Find where the given text appears and provide that cell's center as [x, y] coordinate. 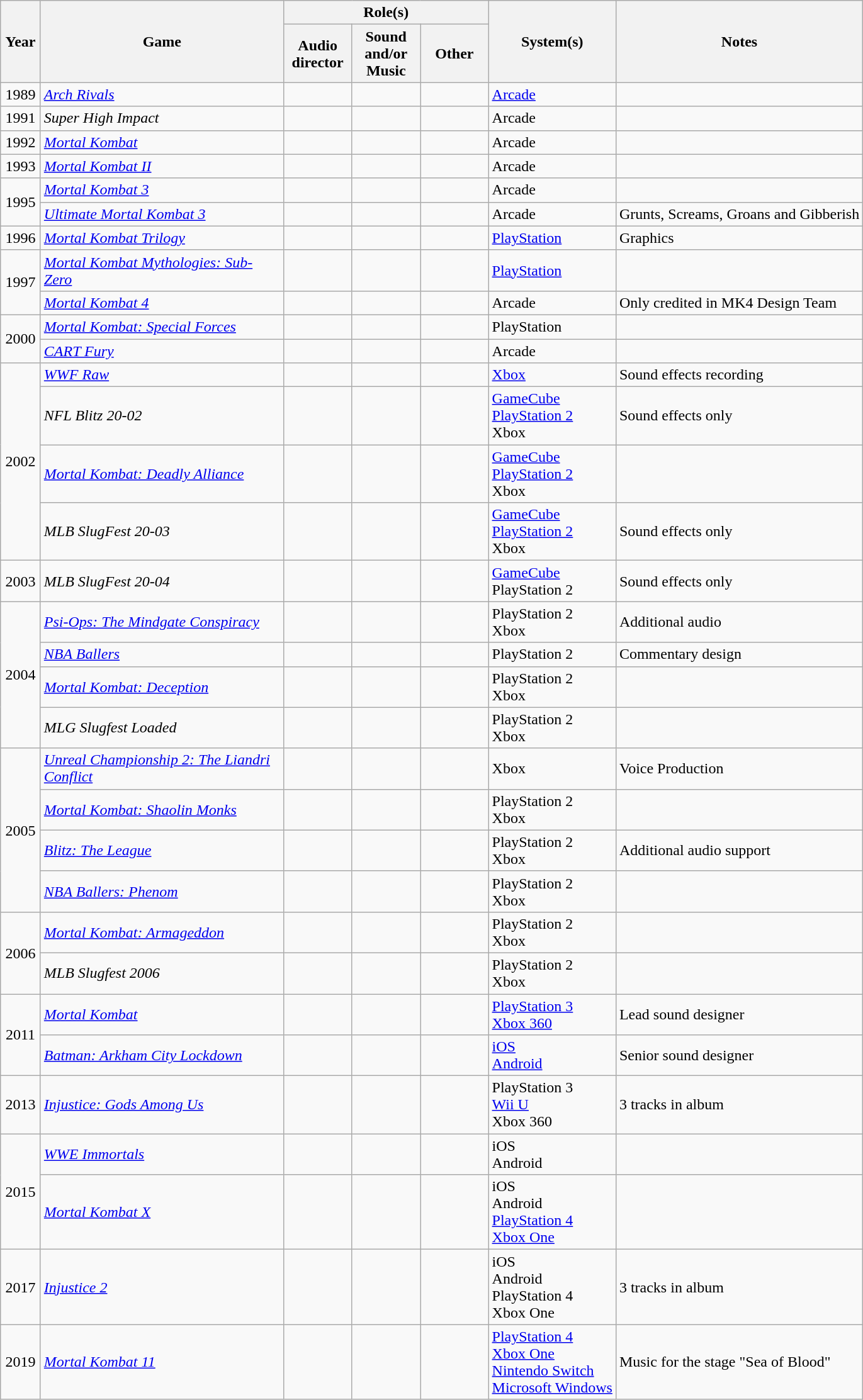
Mortal Kombat 11 [162, 1362]
Batman: Arkham City Lockdown [162, 1056]
Sound and/or Music [386, 53]
MLB Slugfest 2006 [162, 973]
Mortal Kombat: Deception [162, 687]
Mortal Kombat: Special Forces [162, 327]
MLG Slugfest Loaded [162, 727]
1989 [21, 94]
NFL Blitz 20-02 [162, 416]
2003 [21, 581]
WWF Raw [162, 375]
Blitz: The League [162, 851]
1996 [21, 238]
Additional audio [739, 622]
2015 [21, 1192]
Other [454, 53]
Injustice: Gods Among Us [162, 1105]
Mortal Kombat: Armageddon [162, 932]
Senior sound designer [739, 1056]
PlayStation 2 [552, 654]
MLB SlugFest 20-04 [162, 581]
Psi-Ops: The Mindgate Conspiracy [162, 622]
Voice Production [739, 769]
Mortal Kombat 3 [162, 190]
Grunts, Screams, Groans and Gibberish [739, 214]
2004 [21, 675]
WWE Immortals [162, 1154]
2006 [21, 953]
2000 [21, 339]
Mortal Kombat: Shaolin Monks [162, 809]
2011 [21, 1035]
GameCubePlayStation 2 [552, 581]
Role(s) [386, 13]
1993 [21, 166]
Game [162, 42]
1995 [21, 202]
Notes [739, 42]
Mortal Kombat Trilogy [162, 238]
Lead sound designer [739, 1014]
Injustice 2 [162, 1287]
Arch Rivals [162, 94]
System(s) [552, 42]
PlayStation 3Wii UXbox 360 [552, 1105]
1992 [21, 142]
Sound effects recording [739, 375]
Mortal Kombat 4 [162, 303]
2013 [21, 1105]
CART Fury [162, 350]
Audio director [317, 53]
Commentary design [739, 654]
Additional audio support [739, 851]
Super High Impact [162, 118]
Unreal Championship 2: The Liandri Conflict [162, 769]
1997 [21, 282]
Music for the stage "Sea of Blood" [739, 1362]
Mortal Kombat: Deadly Alliance [162, 474]
NBA Ballers: Phenom [162, 891]
Year [21, 42]
2017 [21, 1287]
1991 [21, 118]
PlayStation 3Xbox 360 [552, 1014]
2002 [21, 462]
2019 [21, 1362]
Mortal Kombat Mythologies: Sub-Zero [162, 271]
Ultimate Mortal Kombat 3 [162, 214]
2005 [21, 830]
Only credited in MK4 Design Team [739, 303]
Mortal Kombat X [162, 1212]
MLB SlugFest 20-03 [162, 532]
Mortal Kombat II [162, 166]
Graphics [739, 238]
NBA Ballers [162, 654]
PlayStation 4Xbox OneNintendo SwitchMicrosoft Windows [552, 1362]
